Provide the [X, Y] coordinate of the cell's center where the given text is located.  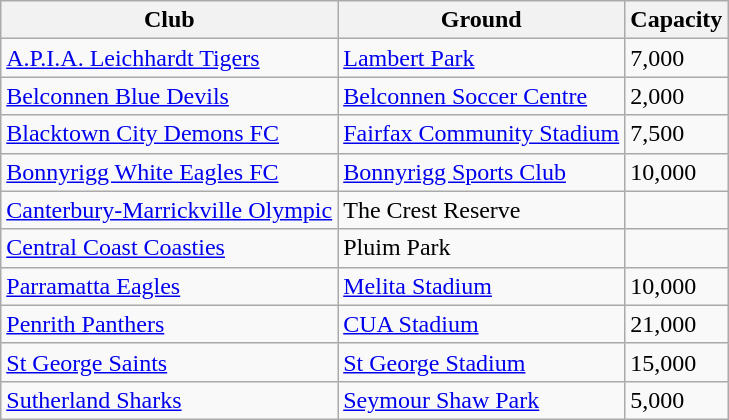
CUA Stadium [482, 324]
Central Coast Coasties [170, 248]
Parramatta Eagles [170, 286]
Pluim Park [482, 248]
Melita Stadium [482, 286]
Belconnen Soccer Centre [482, 96]
Sutherland Sharks [170, 400]
Canterbury-Marrickville Olympic [170, 210]
7,000 [676, 58]
Fairfax Community Stadium [482, 134]
Penrith Panthers [170, 324]
Bonnyrigg White Eagles FC [170, 172]
Lambert Park [482, 58]
St George Saints [170, 362]
Belconnen Blue Devils [170, 96]
7,500 [676, 134]
21,000 [676, 324]
Club [170, 20]
15,000 [676, 362]
Seymour Shaw Park [482, 400]
St George Stadium [482, 362]
5,000 [676, 400]
Blacktown City Demons FC [170, 134]
2,000 [676, 96]
Ground [482, 20]
The Crest Reserve [482, 210]
A.P.I.A. Leichhardt Tigers [170, 58]
Bonnyrigg Sports Club [482, 172]
Capacity [676, 20]
